Extract the [x, y] coordinate from the center of the cell holding the provided text.  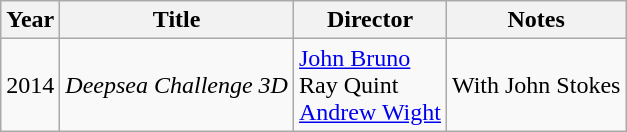
John BrunoRay QuintAndrew Wight [370, 85]
Notes [536, 20]
Deepsea Challenge 3D [177, 85]
2014 [30, 85]
Year [30, 20]
With John Stokes [536, 85]
Director [370, 20]
Title [177, 20]
